Detect which cell encompasses the target text, then output its [X, Y] center coordinate. 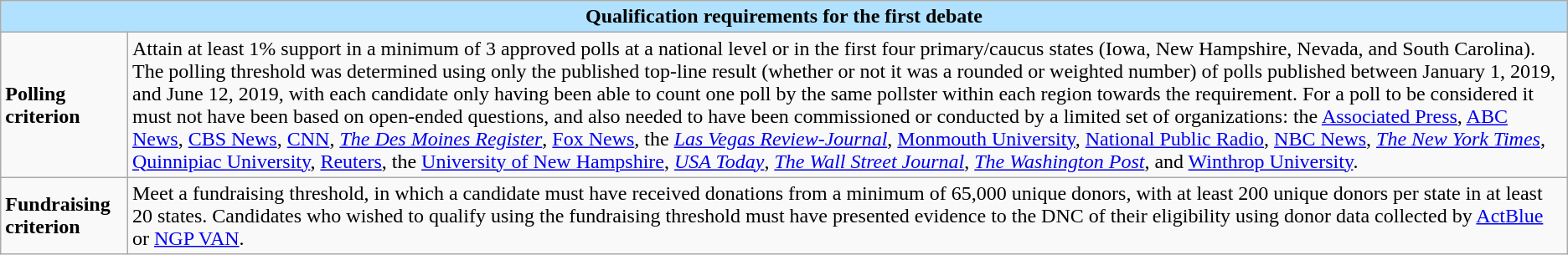
Qualification requirements for the first debate [784, 17]
Polling criterion [64, 105]
Fundraising criterion [64, 216]
